Pinpoint the cell where the given text exists, returning its (x, y) midpoint coordinate. 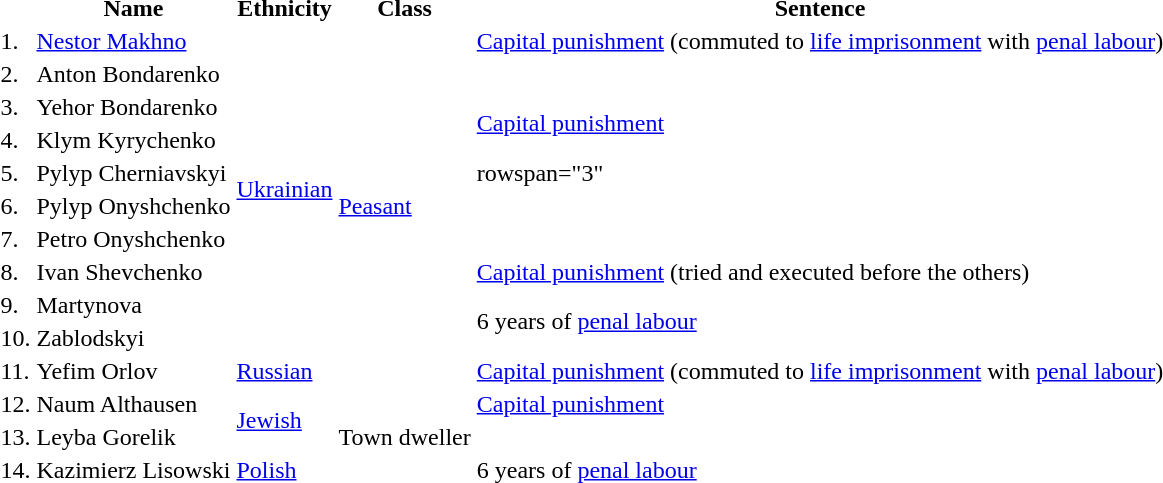
Petro Onyshchenko (134, 239)
Anton Bondarenko (134, 74)
Pylyp Onyshchenko (134, 206)
Pylyp Cherniavskyi (134, 173)
Martynova (134, 305)
Naum Althausen (134, 404)
Yehor Bondarenko (134, 107)
Klym Kyrychenko (134, 140)
Russian (284, 371)
Ukrainian (284, 190)
Nestor Makhno (134, 41)
Zablodskyi (134, 338)
Yefim Orlov (134, 371)
Jewish (284, 420)
Peasant (404, 206)
Ivan Shevchenko (134, 272)
Leyba Gorelik (134, 437)
